Output the [X, Y] coordinate of the center of the cell containing the given text.  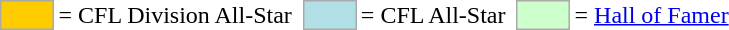
= CFL Division All-Star [175, 15]
= CFL All-Star [433, 15]
